Search for the cell housing the specified text and yield its [x, y] center coordinate. 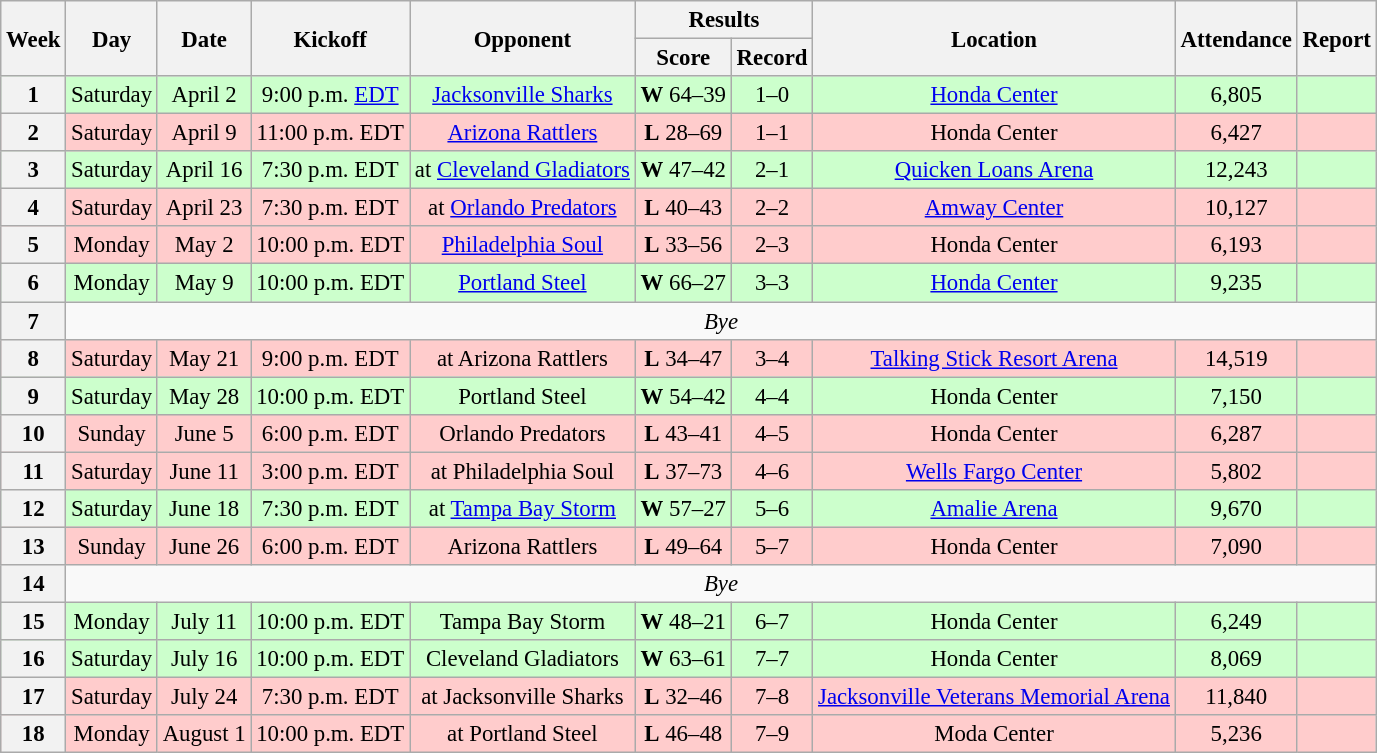
Jacksonville Veterans Memorial Arena [994, 697]
11:00 p.m. EDT [330, 133]
Tampa Bay Storm [523, 621]
July 24 [204, 697]
Report [1336, 38]
8,069 [1236, 659]
5,802 [1236, 471]
Amway Center [994, 208]
W 63–61 [683, 659]
6,193 [1236, 245]
18 [34, 734]
W 66–27 [683, 283]
June 26 [204, 546]
2–2 [772, 208]
L 34–47 [683, 358]
11 [34, 471]
10 [34, 433]
June 18 [204, 509]
at Jacksonville Sharks [523, 697]
Date [204, 38]
W 47–42 [683, 170]
17 [34, 697]
2 [34, 133]
6,805 [1236, 95]
April 2 [204, 95]
7–8 [772, 697]
3–4 [772, 358]
9,670 [1236, 509]
6,249 [1236, 621]
5 [34, 245]
5–7 [772, 546]
at Orlando Predators [523, 208]
15 [34, 621]
3:00 p.m. EDT [330, 471]
at Cleveland Gladiators [523, 170]
6,427 [1236, 133]
at Arizona Rattlers [523, 358]
Philadelphia Soul [523, 245]
Orlando Predators [523, 433]
April 9 [204, 133]
L 46–48 [683, 734]
W 48–21 [683, 621]
June 5 [204, 433]
3–3 [772, 283]
Talking Stick Resort Arena [994, 358]
May 28 [204, 396]
at Tampa Bay Storm [523, 509]
3 [34, 170]
4–6 [772, 471]
Moda Center [994, 734]
August 1 [204, 734]
W 57–27 [683, 509]
7 [34, 321]
April 23 [204, 208]
6,287 [1236, 433]
W 54–42 [683, 396]
1–1 [772, 133]
6 [34, 283]
12 [34, 509]
1–0 [772, 95]
14,519 [1236, 358]
Cleveland Gladiators [523, 659]
Quicken Loans Arena [994, 170]
8 [34, 358]
13 [34, 546]
W 64–39 [683, 95]
July 16 [204, 659]
11,840 [1236, 697]
Week [34, 38]
5,236 [1236, 734]
7–9 [772, 734]
5–6 [772, 509]
at Philadelphia Soul [523, 471]
7,090 [1236, 546]
Opponent [523, 38]
9 [34, 396]
Wells Fargo Center [994, 471]
14 [34, 584]
April 16 [204, 170]
Record [772, 58]
May 9 [204, 283]
Kickoff [330, 38]
10,127 [1236, 208]
4–5 [772, 433]
L 32–46 [683, 697]
7–7 [772, 659]
Results [724, 20]
Amalie Arena [994, 509]
Location [994, 38]
L 33–56 [683, 245]
2–3 [772, 245]
4 [34, 208]
2–1 [772, 170]
Day [112, 38]
9,235 [1236, 283]
Attendance [1236, 38]
L 49–64 [683, 546]
May 21 [204, 358]
L 40–43 [683, 208]
June 11 [204, 471]
Jacksonville Sharks [523, 95]
L 43–41 [683, 433]
L 28–69 [683, 133]
6–7 [772, 621]
Score [683, 58]
12,243 [1236, 170]
at Portland Steel [523, 734]
July 11 [204, 621]
16 [34, 659]
May 2 [204, 245]
4–4 [772, 396]
L 37–73 [683, 471]
1 [34, 95]
7,150 [1236, 396]
